Provide the (X, Y) coordinate of the cell's center where the given text is located.  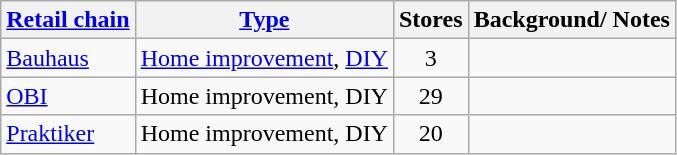
Retail chain (68, 20)
29 (430, 96)
3 (430, 58)
Type (264, 20)
Stores (430, 20)
Background/ Notes (572, 20)
Bauhaus (68, 58)
Praktiker (68, 134)
20 (430, 134)
OBI (68, 96)
